From the cell containing the given text, extract its center point as [X, Y] coordinate. 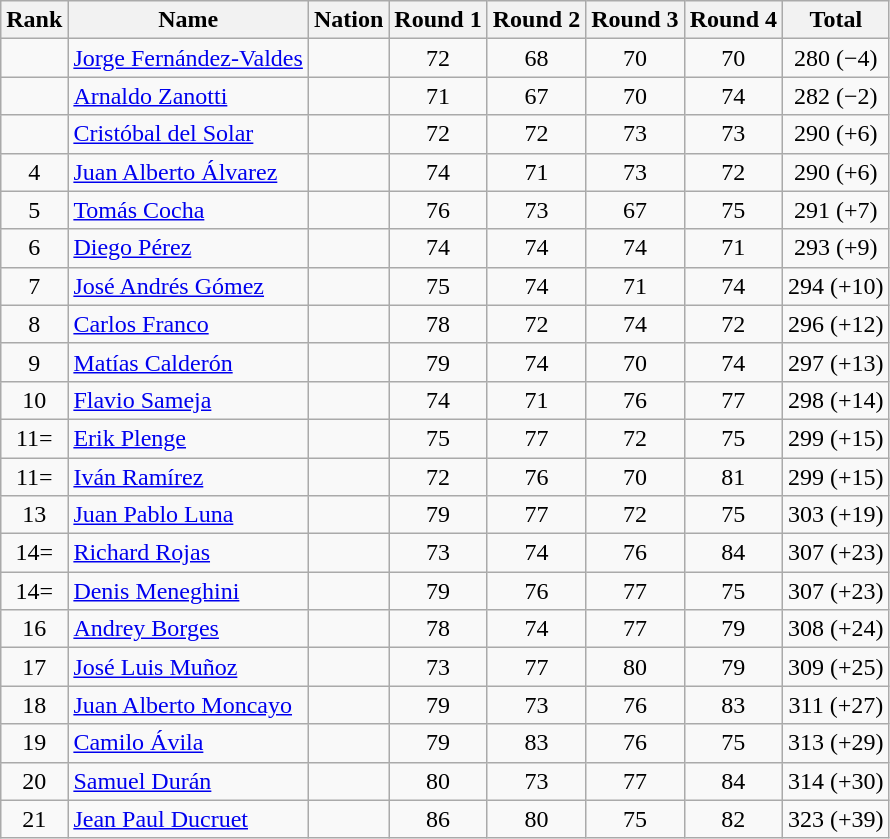
323 (+39) [836, 819]
Andrey Borges [188, 629]
82 [733, 819]
291 (+7) [836, 210]
Diego Pérez [188, 248]
8 [34, 324]
Arnaldo Zanotti [188, 96]
Denis Meneghini [188, 591]
5 [34, 210]
Matías Calderón [188, 362]
Tomás Cocha [188, 210]
Juan Alberto Álvarez [188, 172]
294 (+10) [836, 286]
20 [34, 781]
Richard Rojas [188, 553]
311 (+27) [836, 705]
Round 2 [536, 20]
Nation [348, 20]
297 (+13) [836, 362]
Name [188, 20]
21 [34, 819]
298 (+14) [836, 400]
18 [34, 705]
Erik Plenge [188, 438]
296 (+12) [836, 324]
Juan Alberto Moncayo [188, 705]
16 [34, 629]
Cristóbal del Solar [188, 134]
9 [34, 362]
Round 4 [733, 20]
Jorge Fernández-Valdes [188, 58]
4 [34, 172]
Flavio Sameja [188, 400]
Iván Ramírez [188, 477]
13 [34, 515]
293 (+9) [836, 248]
Carlos Franco [188, 324]
Juan Pablo Luna [188, 515]
Camilo Ávila [188, 743]
309 (+25) [836, 667]
10 [34, 400]
280 (−4) [836, 58]
Total [836, 20]
314 (+30) [836, 781]
86 [438, 819]
José Andrés Gómez [188, 286]
282 (−2) [836, 96]
17 [34, 667]
6 [34, 248]
Samuel Durán [188, 781]
Jean Paul Ducruet [188, 819]
Round 1 [438, 20]
303 (+19) [836, 515]
Rank [34, 20]
81 [733, 477]
7 [34, 286]
313 (+29) [836, 743]
308 (+24) [836, 629]
19 [34, 743]
Round 3 [635, 20]
José Luis Muñoz [188, 667]
68 [536, 58]
